Scan for the cell matching the given text and deliver its [X, Y] coordinate at center. 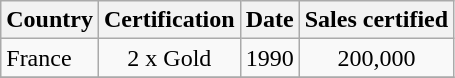
2 x Gold [169, 58]
Sales certified [376, 20]
Certification [169, 20]
200,000 [376, 58]
France [50, 58]
Country [50, 20]
Date [270, 20]
1990 [270, 58]
